Provide the [x, y] coordinate of the cell's center where the given text is located.  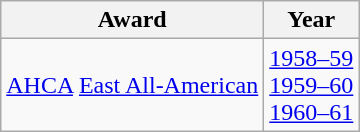
Award [132, 20]
AHCA East All-American [132, 85]
1958–591959–601960–61 [312, 85]
Year [312, 20]
